Find where the given text appears and provide that cell's center as [x, y] coordinate. 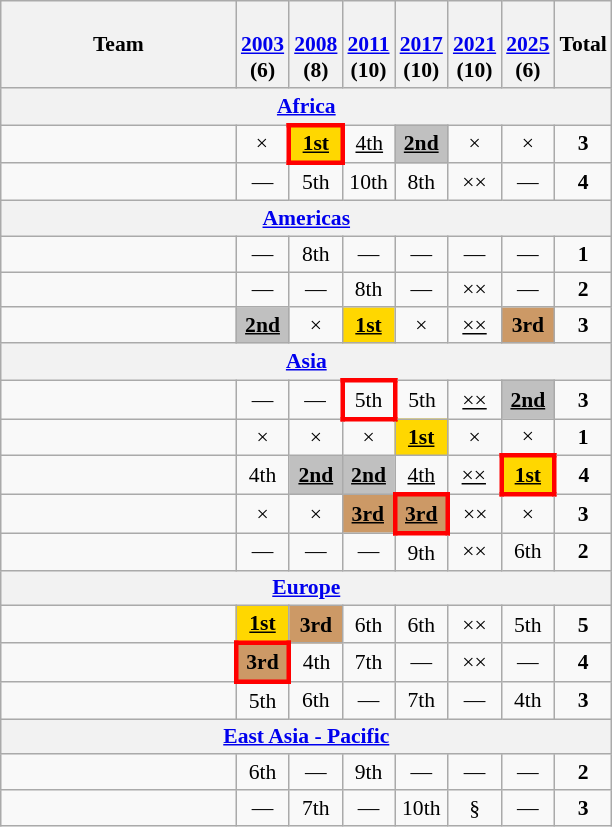
5 [582, 624]
East Asia - Pacific [306, 737]
Europe [306, 588]
Americas [306, 219]
Africa [306, 106]
2008(8) [316, 44]
Asia [306, 362]
Total [582, 44]
§ [474, 808]
2011(10) [368, 44]
2021(10) [474, 44]
2025(6) [528, 44]
2003(6) [262, 44]
Team [118, 44]
2017(10) [422, 44]
